Locate the cell with the specified text and output its [X, Y] center coordinate. 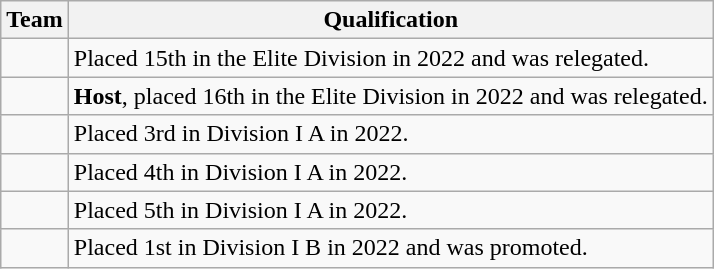
Placed 15th in the Elite Division in 2022 and was relegated. [390, 58]
Placed 1st in Division I B in 2022 and was promoted. [390, 248]
Placed 4th in Division I A in 2022. [390, 172]
Placed 3rd in Division I A in 2022. [390, 134]
Qualification [390, 20]
Host, placed 16th in the Elite Division in 2022 and was relegated. [390, 96]
Placed 5th in Division I A in 2022. [390, 210]
Team [35, 20]
